Provide the [X, Y] coordinate of the cell's center where the given text is located.  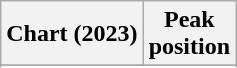
Chart (2023) [72, 34]
Peakposition [189, 34]
